Output the (X, Y) coordinate of the center of the cell containing the given text.  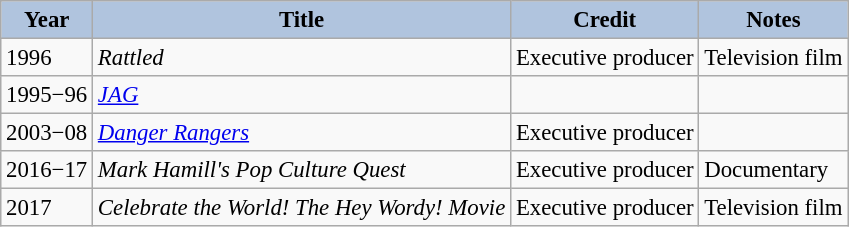
Danger Rangers (302, 133)
Notes (774, 20)
1996 (47, 58)
2016−17 (47, 170)
Year (47, 20)
2017 (47, 208)
Rattled (302, 58)
Documentary (774, 170)
Celebrate the World! The Hey Wordy! Movie (302, 208)
1995−96 (47, 95)
JAG (302, 95)
Credit (605, 20)
Mark Hamill's Pop Culture Quest (302, 170)
Title (302, 20)
2003−08 (47, 133)
